Find where the given text appears and provide that cell's center as [X, Y] coordinate. 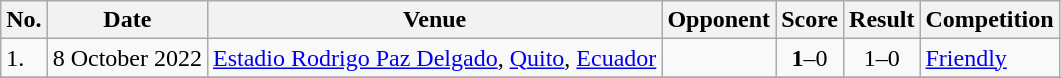
8 October 2022 [127, 58]
1. [24, 58]
Result [882, 20]
Friendly [990, 58]
Opponent [719, 20]
Date [127, 20]
No. [24, 20]
Estadio Rodrigo Paz Delgado, Quito, Ecuador [435, 58]
Competition [990, 20]
Venue [435, 20]
Score [810, 20]
